Detect which cell encompasses the target text, then output its [X, Y] center coordinate. 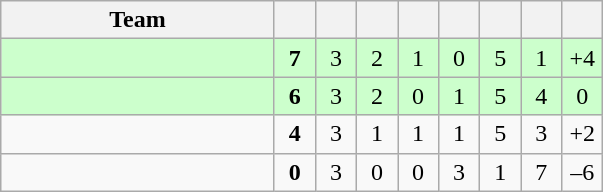
–6 [582, 172]
6 [294, 96]
Team [138, 20]
+4 [582, 58]
+2 [582, 134]
